Locate the cell with the specified text and output its [X, Y] center coordinate. 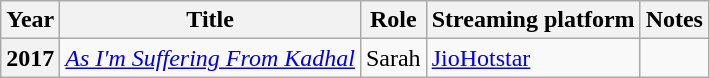
2017 [30, 58]
As I'm Suffering From Kadhal [210, 58]
Role [393, 20]
Year [30, 20]
Sarah [393, 58]
JioHotstar [533, 58]
Notes [674, 20]
Streaming platform [533, 20]
Title [210, 20]
